Return [x, y] of the center of cell containing provided text 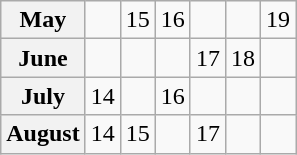
July [43, 96]
June [43, 58]
18 [242, 58]
August [43, 134]
May [43, 20]
19 [278, 20]
